Return (X, Y) of the center of cell containing provided text 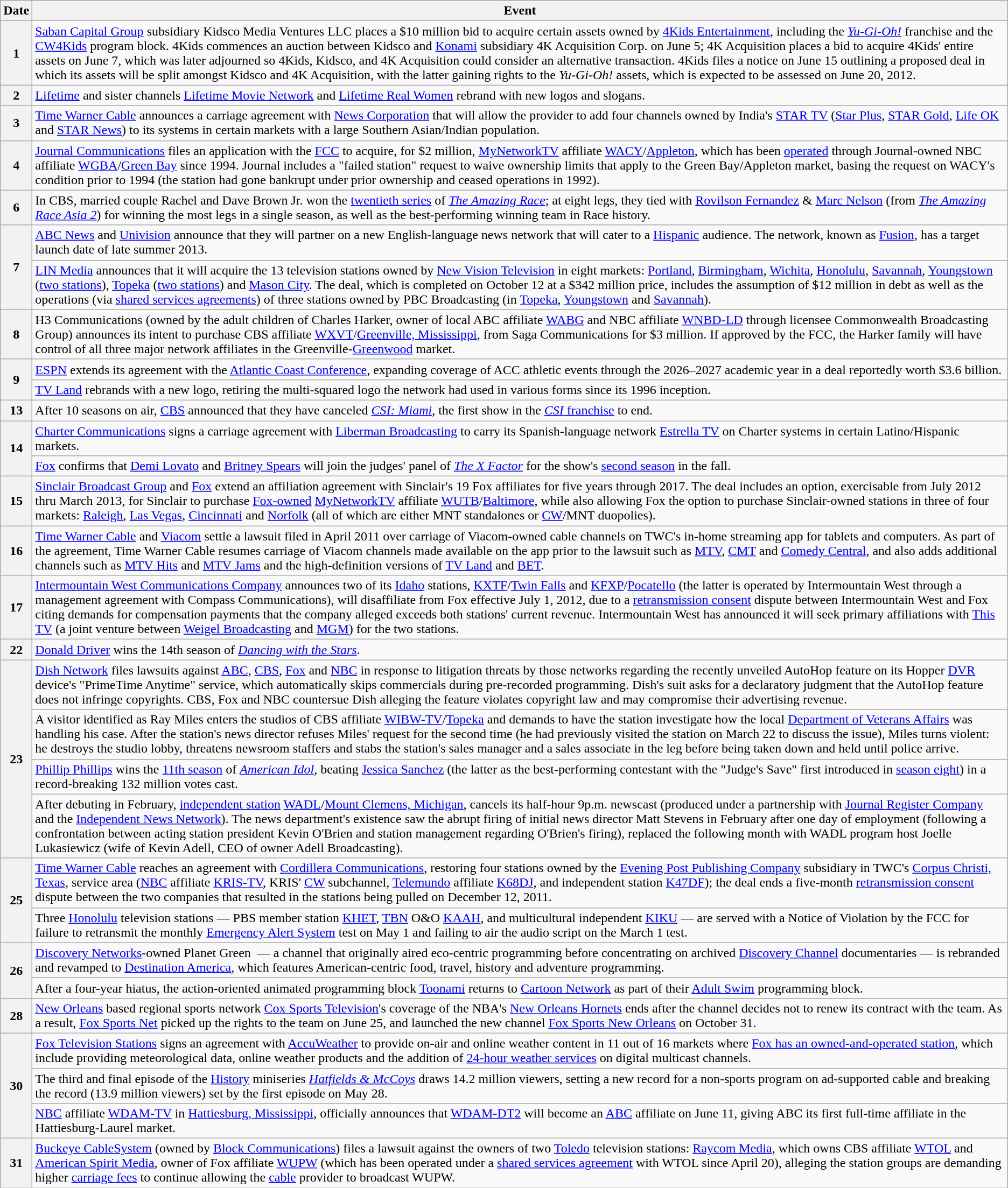
31 (16, 1163)
17 (16, 607)
14 (16, 449)
7 (16, 267)
9 (16, 379)
Fox confirms that Demi Lovato and Britney Spears will join the judges' panel of The X Factor for the show's second season in the fall. (520, 466)
TV Land rebrands with a new logo, retiring the multi-squared logo the network had used in various forms since its 1996 inception. (520, 390)
6 (16, 208)
3 (16, 123)
Lifetime and sister channels Lifetime Movie Network and Lifetime Real Women rebrand with new logos and slogans. (520, 95)
30 (16, 1085)
23 (16, 759)
16 (16, 551)
22 (16, 650)
28 (16, 1015)
2 (16, 95)
Event (520, 11)
8 (16, 334)
Date (16, 11)
After 10 seasons on air, CBS announced that they have canceled CSI: Miami, the first show in the CSI franchise to end. (520, 410)
15 (16, 501)
4 (16, 165)
25 (16, 900)
1 (16, 53)
Donald Driver wins the 14th season of Dancing with the Stars. (520, 650)
26 (16, 970)
13 (16, 410)
